Determine the (X, Y) coordinate at the center of the cell enclosing the given text.  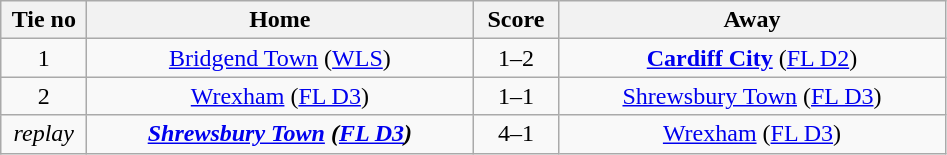
1 (44, 58)
1–2 (516, 58)
Away (752, 20)
Cardiff City (FL D2) (752, 58)
Bridgend Town (WLS) (280, 58)
Score (516, 20)
4–1 (516, 134)
Home (280, 20)
2 (44, 96)
replay (44, 134)
1–1 (516, 96)
Tie no (44, 20)
